Find where the given text appears and provide that cell's center as (x, y) coordinate. 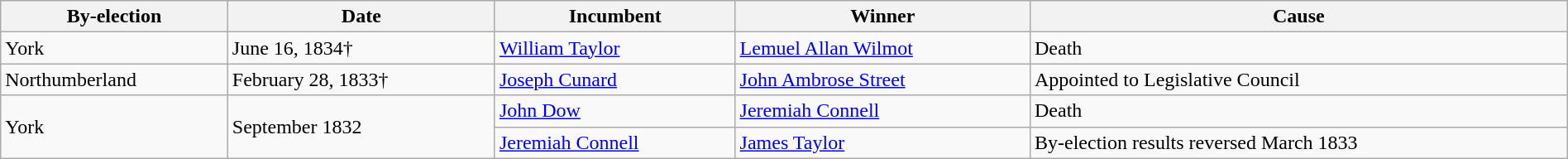
By-election results reversed March 1833 (1298, 142)
June 16, 1834† (361, 48)
Appointed to Legislative Council (1298, 79)
Incumbent (615, 17)
James Taylor (882, 142)
By-election (114, 17)
September 1832 (361, 127)
Winner (882, 17)
February 28, 1833† (361, 79)
John Ambrose Street (882, 79)
William Taylor (615, 48)
Joseph Cunard (615, 79)
Cause (1298, 17)
Northumberland (114, 79)
John Dow (615, 111)
Date (361, 17)
Lemuel Allan Wilmot (882, 48)
